Identify which cell holds the provided text, then report its [x, y] central coordinate. 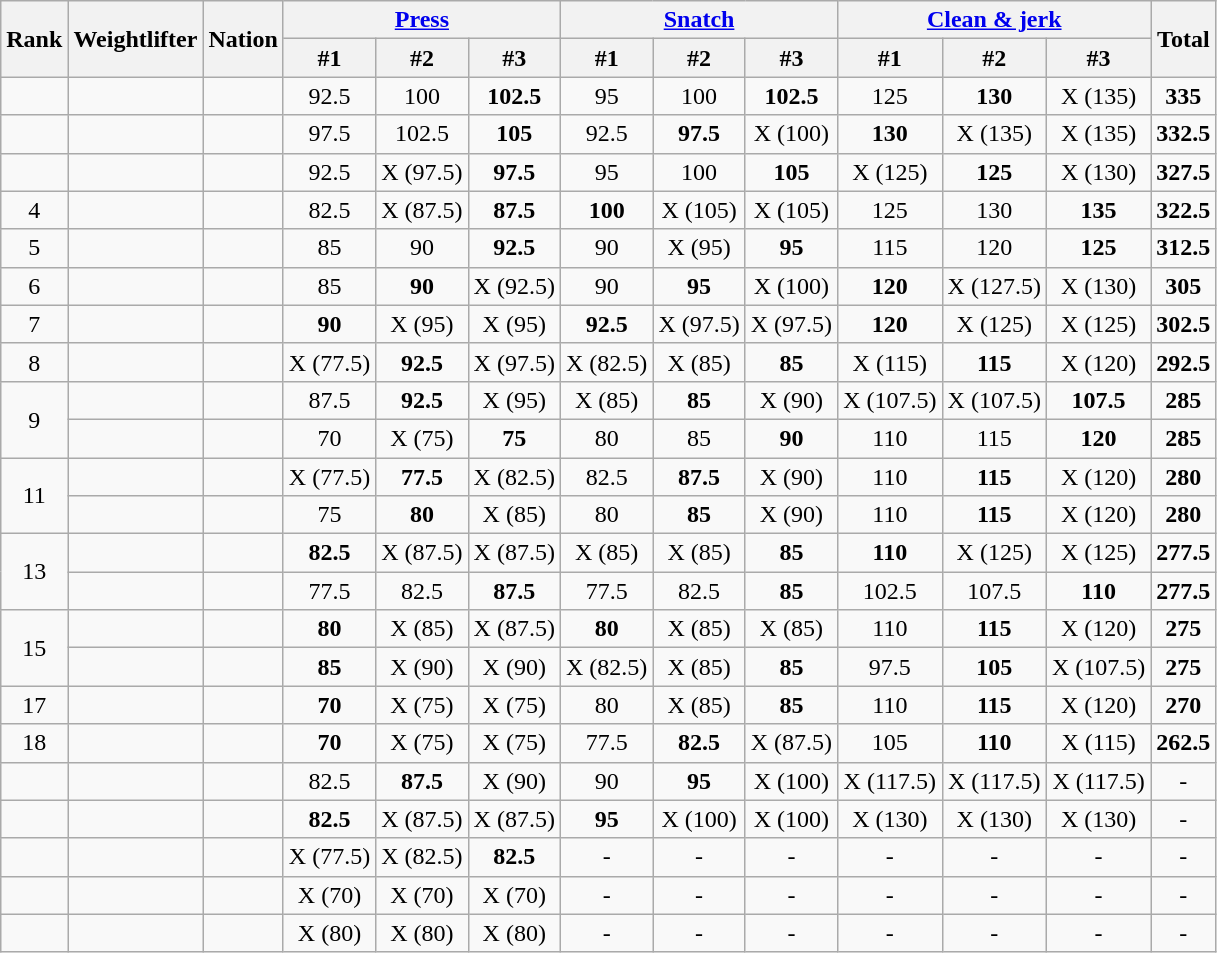
Total [1184, 39]
312.5 [1184, 248]
X (92.5) [514, 286]
Nation [243, 39]
17 [34, 705]
18 [34, 743]
322.5 [1184, 210]
135 [1098, 210]
335 [1184, 96]
Clean & jerk [994, 20]
332.5 [1184, 134]
Press [422, 20]
Snatch [698, 20]
262.5 [1184, 743]
5 [34, 248]
305 [1184, 286]
6 [34, 286]
11 [34, 496]
302.5 [1184, 324]
9 [34, 419]
X (127.5) [994, 286]
327.5 [1184, 172]
8 [34, 362]
Weightlifter [136, 39]
13 [34, 572]
7 [34, 324]
292.5 [1184, 362]
270 [1184, 705]
4 [34, 210]
15 [34, 648]
Rank [34, 39]
